Provide the (X, Y) coordinate of the cell's center where the given text is located.  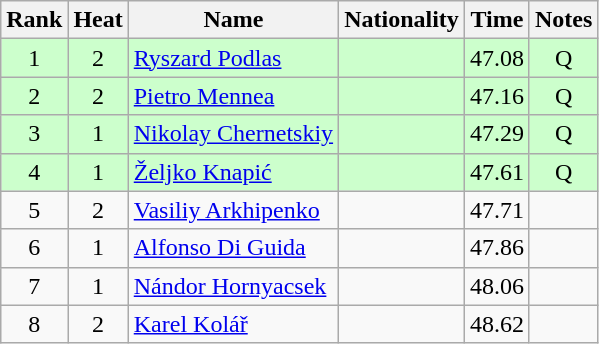
6 (34, 248)
5 (34, 210)
3 (34, 134)
Nikolay Chernetskiy (233, 134)
47.71 (496, 210)
Pietro Mennea (233, 96)
47.08 (496, 58)
Karel Kolář (233, 324)
Nándor Hornyacsek (233, 286)
7 (34, 286)
47.29 (496, 134)
Heat (98, 20)
Nationality (402, 20)
Alfonso Di Guida (233, 248)
8 (34, 324)
47.86 (496, 248)
Notes (563, 20)
Time (496, 20)
48.62 (496, 324)
Željko Knapić (233, 172)
Vasiliy Arkhipenko (233, 210)
4 (34, 172)
47.61 (496, 172)
Name (233, 20)
47.16 (496, 96)
Ryszard Podlas (233, 58)
Rank (34, 20)
48.06 (496, 286)
